Detect which cell encompasses the target text, then output its (X, Y) center coordinate. 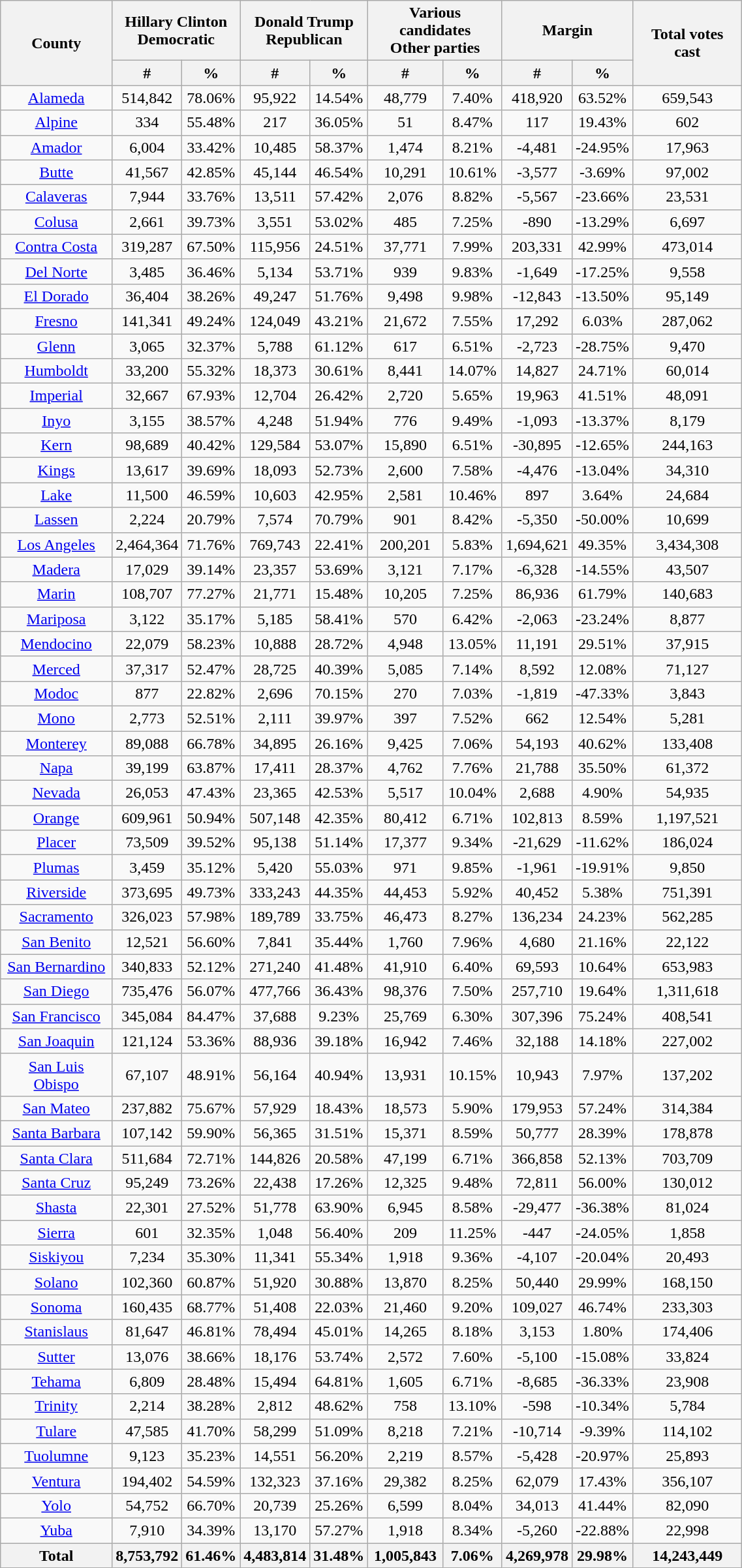
13,170 (275, 1530)
Mono (56, 718)
2,214 (147, 1406)
2,812 (275, 1406)
-50.00% (602, 520)
38.57% (211, 421)
Merced (56, 669)
41.70% (211, 1431)
511,684 (147, 1158)
El Dorado (56, 296)
10,943 (536, 1075)
Solano (56, 1282)
Siskiyou (56, 1258)
5,517 (405, 793)
5.92% (472, 892)
51.14% (339, 843)
44,453 (405, 892)
-13.37% (602, 421)
54,935 (687, 793)
Donald TrumpRepublican (304, 31)
514,842 (147, 98)
-20.97% (602, 1456)
21,788 (536, 768)
23,908 (687, 1381)
41,910 (405, 967)
29.99% (602, 1282)
52.12% (211, 967)
22.82% (211, 693)
San Diego (56, 991)
28.72% (339, 644)
40,452 (536, 892)
41.48% (339, 967)
570 (405, 619)
-36.33% (602, 1381)
42.53% (339, 793)
356,107 (687, 1481)
19.64% (602, 991)
37,915 (687, 644)
6.30% (472, 1016)
58.37% (339, 147)
7.46% (472, 1041)
2,600 (405, 470)
-22.88% (602, 1530)
34,310 (687, 470)
11,341 (275, 1258)
-5,350 (536, 520)
137,202 (687, 1075)
Sutter (56, 1357)
46.54% (339, 172)
Margin (567, 31)
971 (405, 867)
408,541 (687, 1016)
San Benito (56, 942)
Contra Costa (56, 247)
7.21% (472, 1431)
Mariposa (56, 619)
3,153 (536, 1332)
70.15% (339, 693)
12,521 (147, 942)
9,850 (687, 867)
35.17% (211, 619)
14,827 (536, 371)
271,240 (275, 967)
179,953 (536, 1108)
San Joaquin (56, 1041)
7,234 (147, 1258)
319,287 (147, 247)
14,265 (405, 1332)
98,376 (405, 991)
3,459 (147, 867)
194,402 (147, 1481)
47.43% (211, 793)
-28.75% (602, 346)
26,053 (147, 793)
115,956 (275, 247)
7.58% (472, 470)
33.75% (339, 917)
24.71% (602, 371)
776 (405, 421)
2,464,364 (147, 545)
14.18% (602, 1041)
46.81% (211, 1332)
Napa (56, 768)
22,998 (687, 1530)
57.27% (339, 1530)
5.90% (472, 1108)
2,111 (275, 718)
-15.08% (602, 1357)
6,809 (147, 1381)
52.51% (211, 718)
53.36% (211, 1041)
8.18% (472, 1332)
Plumas (56, 867)
877 (147, 693)
5,281 (687, 718)
8.04% (472, 1505)
57.42% (339, 197)
257,710 (536, 991)
49.35% (602, 545)
23,365 (275, 793)
68.77% (211, 1307)
29.98% (602, 1556)
340,833 (147, 967)
Alpine (56, 123)
56.00% (602, 1183)
County (56, 43)
108,707 (147, 594)
15,890 (405, 445)
82,090 (687, 1505)
7.96% (472, 942)
3,065 (147, 346)
58.23% (211, 644)
7,910 (147, 1530)
5,420 (275, 867)
662 (536, 718)
20.79% (211, 520)
21,771 (275, 594)
22.41% (339, 545)
659,543 (687, 98)
32,667 (147, 396)
22,438 (275, 1183)
55.32% (211, 371)
26.16% (339, 743)
133,408 (687, 743)
19.43% (602, 123)
Marin (56, 594)
95,149 (687, 296)
59.90% (211, 1133)
51.76% (339, 296)
345,084 (147, 1016)
735,476 (147, 991)
9.23% (339, 1016)
17,292 (536, 321)
50,777 (536, 1133)
San Francisco (56, 1016)
52.13% (602, 1158)
9.98% (472, 296)
-13.29% (602, 222)
Glenn (56, 346)
51,920 (275, 1282)
4,762 (405, 768)
10,699 (687, 520)
14.07% (472, 371)
95,249 (147, 1183)
7.99% (472, 247)
23,357 (275, 569)
35.44% (339, 942)
-1,649 (536, 271)
10,291 (405, 172)
7.50% (472, 991)
141,341 (147, 321)
8.82% (472, 197)
18,176 (275, 1357)
5,788 (275, 346)
28.39% (602, 1133)
56.60% (211, 942)
37,688 (275, 1016)
5,134 (275, 271)
233,303 (687, 1307)
15,494 (275, 1381)
53.74% (339, 1357)
41,567 (147, 172)
Tulare (56, 1431)
7.55% (472, 321)
21.16% (602, 942)
7.40% (472, 98)
49.73% (211, 892)
7.17% (472, 569)
66.70% (211, 1505)
Lassen (56, 520)
2,688 (536, 793)
-20.04% (602, 1258)
-447 (536, 1233)
11,500 (147, 495)
8.47% (472, 123)
8.57% (472, 1456)
-47.33% (602, 693)
33.42% (211, 147)
Nevada (56, 793)
10,603 (275, 495)
72.71% (211, 1158)
13.05% (472, 644)
42.85% (211, 172)
13,931 (405, 1075)
9.85% (472, 867)
-5,567 (536, 197)
602 (687, 123)
20,739 (275, 1505)
34,895 (275, 743)
71,127 (687, 669)
178,878 (687, 1133)
35.50% (602, 768)
8.21% (472, 147)
507,148 (275, 818)
84.47% (211, 1016)
Sonoma (56, 1307)
7.52% (472, 718)
13,076 (147, 1357)
Colusa (56, 222)
-36.38% (602, 1208)
7.60% (472, 1357)
26.42% (339, 396)
10.64% (602, 967)
Santa Barbara (56, 1133)
73.26% (211, 1183)
8.58% (472, 1208)
-6,328 (536, 569)
61.46% (211, 1556)
10,205 (405, 594)
-13.50% (602, 296)
1.80% (602, 1332)
-10.34% (602, 1406)
485 (405, 222)
Trinity (56, 1406)
35.30% (211, 1258)
Sacramento (56, 917)
7.03% (472, 693)
129,584 (275, 445)
10.04% (472, 793)
897 (536, 495)
33,824 (687, 1357)
Total votes cast (687, 43)
Shasta (56, 1208)
24.23% (602, 917)
55.34% (339, 1258)
64.81% (339, 1381)
61,372 (687, 768)
43.21% (339, 321)
-17.25% (602, 271)
-29,477 (536, 1208)
17,029 (147, 569)
Kern (56, 445)
653,983 (687, 967)
2,696 (275, 693)
-3.69% (602, 172)
Yolo (56, 1505)
Fresno (56, 321)
140,683 (687, 594)
4,948 (405, 644)
6.03% (602, 321)
39.73% (211, 222)
31.51% (339, 1133)
40.42% (211, 445)
78,494 (275, 1332)
38.26% (211, 296)
1,474 (405, 147)
32.37% (211, 346)
22,122 (687, 942)
Del Norte (56, 271)
61.12% (339, 346)
25,769 (405, 1016)
6.40% (472, 967)
10.15% (472, 1075)
2,076 (405, 197)
1,005,843 (405, 1556)
-890 (536, 222)
61.79% (602, 594)
47,199 (405, 1158)
54,752 (147, 1505)
12.54% (602, 718)
63.52% (602, 98)
25.26% (339, 1505)
-24.95% (602, 147)
-24.05% (602, 1233)
72,811 (536, 1183)
2,581 (405, 495)
50.94% (211, 818)
Butte (56, 172)
30.61% (339, 371)
52.73% (339, 470)
56.40% (339, 1233)
Modoc (56, 693)
12,704 (275, 396)
17.26% (339, 1183)
4,269,978 (536, 1556)
Inyo (56, 421)
39.14% (211, 569)
53.02% (339, 222)
13,870 (405, 1282)
54.59% (211, 1481)
31.48% (339, 1556)
333,243 (275, 892)
48.62% (339, 1406)
2,224 (147, 520)
203,331 (536, 247)
51,408 (275, 1307)
95,922 (275, 98)
7,944 (147, 197)
Monterey (56, 743)
30.88% (339, 1282)
12.08% (602, 669)
130,012 (687, 1183)
Amador (56, 147)
21,460 (405, 1307)
200,201 (405, 545)
758 (405, 1406)
15.48% (339, 594)
81,647 (147, 1332)
77.27% (211, 594)
40.62% (602, 743)
-598 (536, 1406)
609,961 (147, 818)
160,435 (147, 1307)
57,929 (275, 1108)
8,218 (405, 1431)
29,382 (405, 1481)
217 (275, 123)
Sierra (56, 1233)
2,572 (405, 1357)
3,843 (687, 693)
55.48% (211, 123)
Riverside (56, 892)
Ventura (56, 1481)
473,014 (687, 247)
-2,063 (536, 619)
39.18% (339, 1041)
63.87% (211, 768)
40.39% (339, 669)
397 (405, 718)
-13.04% (602, 470)
1,048 (275, 1233)
2,661 (147, 222)
8,441 (405, 371)
56.07% (211, 991)
81,024 (687, 1208)
39,199 (147, 768)
54,193 (536, 743)
89,088 (147, 743)
6,004 (147, 147)
46.59% (211, 495)
95,138 (275, 843)
124,049 (275, 321)
3,122 (147, 619)
9.20% (472, 1307)
102,813 (536, 818)
42.95% (339, 495)
36,404 (147, 296)
14,243,449 (687, 1556)
4,248 (275, 421)
8.27% (472, 917)
48,091 (687, 396)
57.24% (602, 1108)
55.03% (339, 867)
-1,093 (536, 421)
270 (405, 693)
5.38% (602, 892)
36.05% (339, 123)
4,483,814 (275, 1556)
80,412 (405, 818)
3,551 (275, 222)
13.10% (472, 1406)
4.90% (602, 793)
17,411 (275, 768)
33,200 (147, 371)
-23.24% (602, 619)
-11.62% (602, 843)
Hillary ClintonDemocratic (176, 31)
168,150 (687, 1282)
50,440 (536, 1282)
326,023 (147, 917)
39.52% (211, 843)
10,888 (275, 644)
15,371 (405, 1133)
23,531 (687, 197)
38.28% (211, 1406)
102,360 (147, 1282)
36.46% (211, 271)
San Bernardino (56, 967)
41.44% (602, 1505)
3,155 (147, 421)
186,024 (687, 843)
73,509 (147, 843)
10.46% (472, 495)
287,062 (687, 321)
37.16% (339, 1481)
14,551 (275, 1456)
Stanislaus (56, 1332)
8.42% (472, 520)
22,079 (147, 644)
-1,961 (536, 867)
-23.66% (602, 197)
57.98% (211, 917)
34,013 (536, 1505)
20.58% (339, 1158)
18,373 (275, 371)
114,102 (687, 1431)
18.43% (339, 1108)
36.43% (339, 991)
67.50% (211, 247)
1,311,618 (687, 991)
40.94% (339, 1075)
41.51% (602, 396)
-5,428 (536, 1456)
Calaveras (56, 197)
58,299 (275, 1431)
9,558 (687, 271)
Humboldt (56, 371)
4,680 (536, 942)
88,936 (275, 1041)
42.99% (602, 247)
5.65% (472, 396)
56,164 (275, 1075)
5,185 (275, 619)
Placer (56, 843)
32,188 (536, 1041)
5,085 (405, 669)
5.83% (472, 545)
314,384 (687, 1108)
5,784 (687, 1406)
-19.91% (602, 867)
13,617 (147, 470)
769,743 (275, 545)
39.97% (339, 718)
6,697 (687, 222)
-12,843 (536, 296)
Los Angeles (56, 545)
45.01% (339, 1332)
25,893 (687, 1456)
71.76% (211, 545)
56.20% (339, 1456)
-30,895 (536, 445)
Santa Cruz (56, 1183)
46.74% (602, 1307)
-5,260 (536, 1530)
9,425 (405, 743)
51.09% (339, 1431)
60.87% (211, 1282)
62,079 (536, 1481)
209 (405, 1233)
52.47% (211, 669)
67,107 (147, 1075)
9,470 (687, 346)
3,434,308 (687, 545)
703,709 (687, 1158)
47,585 (147, 1431)
43,507 (687, 569)
174,406 (687, 1332)
2,219 (405, 1456)
46,473 (405, 917)
751,391 (687, 892)
7,574 (275, 520)
11.25% (472, 1233)
49.24% (211, 321)
27.52% (211, 1208)
53.71% (339, 271)
901 (405, 520)
53.69% (339, 569)
51 (405, 123)
8,877 (687, 619)
67.93% (211, 396)
1,605 (405, 1381)
86,936 (536, 594)
8,179 (687, 421)
237,882 (147, 1108)
48.91% (211, 1075)
66.78% (211, 743)
20,493 (687, 1258)
Imperial (56, 396)
9.34% (472, 843)
-2,723 (536, 346)
18,573 (405, 1108)
6,599 (405, 1505)
97,002 (687, 172)
418,920 (536, 98)
939 (405, 271)
2,720 (405, 396)
21,672 (405, 321)
8,592 (536, 669)
7,841 (275, 942)
35.23% (211, 1456)
-3,577 (536, 172)
17.43% (602, 1481)
334 (147, 123)
45,144 (275, 172)
3,121 (405, 569)
14.54% (339, 98)
-10,714 (536, 1431)
48,779 (405, 98)
38.66% (211, 1357)
7.76% (472, 768)
136,234 (536, 917)
10.61% (472, 172)
San Mateo (56, 1108)
9.48% (472, 1183)
-12.65% (602, 445)
-21,629 (536, 843)
37,317 (147, 669)
9,498 (405, 296)
Orange (56, 818)
Madera (56, 569)
16,942 (405, 1041)
-14.55% (602, 569)
Tuolumne (56, 1456)
7.97% (602, 1075)
562,285 (687, 917)
109,027 (536, 1307)
11,191 (536, 644)
144,826 (275, 1158)
78.06% (211, 98)
3.64% (602, 495)
8,753,792 (147, 1556)
18,093 (275, 470)
49,247 (275, 296)
75.24% (602, 1016)
17,963 (687, 147)
9.36% (472, 1258)
32.35% (211, 1233)
51.94% (339, 421)
617 (405, 346)
121,124 (147, 1041)
28.48% (211, 1381)
9.83% (472, 271)
28,725 (275, 669)
Yuba (56, 1530)
34.39% (211, 1530)
132,323 (275, 1481)
San Luis Obispo (56, 1075)
Tehama (56, 1381)
7.14% (472, 669)
24,684 (687, 495)
1,858 (687, 1233)
22.03% (339, 1307)
-5,100 (536, 1357)
37,771 (405, 247)
1,760 (405, 942)
42.35% (339, 818)
Lake (56, 495)
28.37% (339, 768)
10,485 (275, 147)
1,197,521 (687, 818)
19,963 (536, 396)
373,695 (147, 892)
366,858 (536, 1158)
Various candidatesOther parties (435, 31)
33.76% (211, 197)
-9.39% (602, 1431)
Santa Clara (56, 1158)
39.69% (211, 470)
63.90% (339, 1208)
44.35% (339, 892)
Kings (56, 470)
22,301 (147, 1208)
244,163 (687, 445)
98,689 (147, 445)
107,142 (147, 1133)
75.67% (211, 1108)
35.12% (211, 867)
69,593 (536, 967)
307,396 (536, 1016)
70.79% (339, 520)
17,377 (405, 843)
117 (536, 123)
1,694,621 (536, 545)
60,014 (687, 371)
Mendocino (56, 644)
-4,481 (536, 147)
9,123 (147, 1456)
53.07% (339, 445)
6.42% (472, 619)
24.51% (339, 247)
-4,107 (536, 1258)
227,002 (687, 1041)
189,789 (275, 917)
601 (147, 1233)
477,766 (275, 991)
3,485 (147, 271)
9.49% (472, 421)
13,511 (275, 197)
58.41% (339, 619)
-1,819 (536, 693)
-4,476 (536, 470)
-8,685 (536, 1381)
56,365 (275, 1133)
Total (56, 1556)
29.51% (602, 644)
51,778 (275, 1208)
6,945 (405, 1208)
Alameda (56, 98)
12,325 (405, 1183)
2,773 (147, 718)
8.34% (472, 1530)
